For the text-containing cell, return its midpoint in (X, Y) coordinate format. 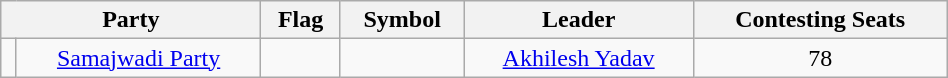
Party (131, 20)
Flag (300, 20)
Samajwadi Party (138, 58)
Contesting Seats (820, 20)
78 (820, 58)
Akhilesh Yadav (578, 58)
Symbol (402, 20)
Leader (578, 20)
